Detect which cell encompasses the target text, then output its (X, Y) center coordinate. 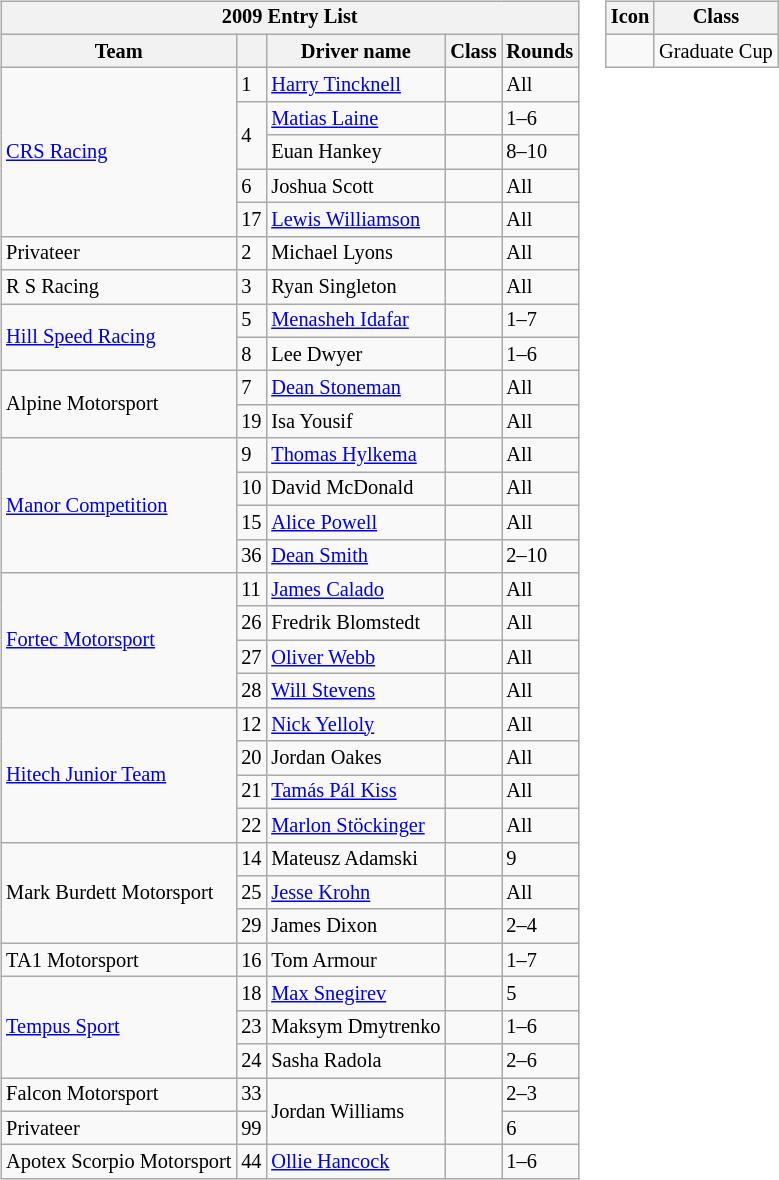
Ollie Hancock (356, 1162)
27 (251, 657)
Alice Powell (356, 522)
7 (251, 388)
David McDonald (356, 489)
1 (251, 85)
2–6 (540, 1061)
Nick Yelloly (356, 724)
Lee Dwyer (356, 354)
Fortec Motorsport (118, 640)
4 (251, 136)
Maksym Dmytrenko (356, 1027)
Jesse Krohn (356, 893)
Matias Laine (356, 119)
James Dixon (356, 926)
Rounds (540, 51)
2009 Entry List (290, 18)
8–10 (540, 152)
Tempus Sport (118, 1028)
Ryan Singleton (356, 287)
21 (251, 792)
CRS Racing (118, 152)
Mark Burdett Motorsport (118, 892)
Marlon Stöckinger (356, 825)
Sasha Radola (356, 1061)
Max Snegirev (356, 994)
Graduate Cup (716, 51)
Jordan Williams (356, 1112)
8 (251, 354)
19 (251, 422)
R S Racing (118, 287)
44 (251, 1162)
Hitech Junior Team (118, 774)
Thomas Hylkema (356, 455)
14 (251, 859)
Oliver Webb (356, 657)
Fredrik Blomstedt (356, 623)
2 (251, 253)
15 (251, 522)
Tom Armour (356, 960)
33 (251, 1095)
22 (251, 825)
11 (251, 590)
36 (251, 556)
20 (251, 758)
Joshua Scott (356, 186)
16 (251, 960)
Isa Yousif (356, 422)
Team (118, 51)
Hill Speed Racing (118, 338)
10 (251, 489)
29 (251, 926)
Tamás Pál Kiss (356, 792)
Driver name (356, 51)
23 (251, 1027)
26 (251, 623)
28 (251, 691)
Lewis Williamson (356, 220)
Alpine Motorsport (118, 404)
Apotex Scorpio Motorsport (118, 1162)
99 (251, 1128)
3 (251, 287)
Harry Tincknell (356, 85)
24 (251, 1061)
Dean Stoneman (356, 388)
Mateusz Adamski (356, 859)
Dean Smith (356, 556)
Jordan Oakes (356, 758)
17 (251, 220)
18 (251, 994)
Menasheh Idafar (356, 321)
Euan Hankey (356, 152)
2–3 (540, 1095)
Icon (630, 18)
12 (251, 724)
2–4 (540, 926)
Michael Lyons (356, 253)
25 (251, 893)
Falcon Motorsport (118, 1095)
Manor Competition (118, 506)
TA1 Motorsport (118, 960)
2–10 (540, 556)
Will Stevens (356, 691)
James Calado (356, 590)
